For the text-containing cell, return its midpoint in (x, y) coordinate format. 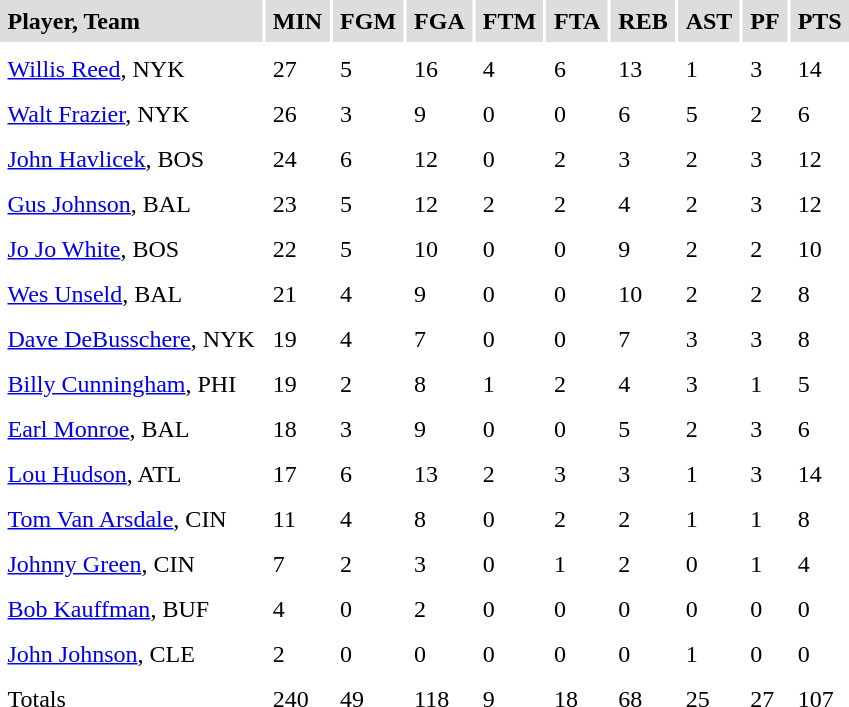
Jo Jo White, BOS (131, 249)
PF (765, 21)
22 (297, 249)
Gus Johnson, BAL (131, 204)
Wes Unseld, BAL (131, 294)
24 (297, 159)
Willis Reed, NYK (131, 69)
REB (643, 21)
Earl Monroe, BAL (131, 429)
Bob Kauffman, BUF (131, 609)
23 (297, 204)
27 (297, 69)
AST (709, 21)
FTA (578, 21)
26 (297, 114)
FGA (440, 21)
John Johnson, CLE (131, 654)
Player, Team (131, 21)
Walt Frazier, NYK (131, 114)
FTM (509, 21)
21 (297, 294)
Dave DeBusschere, NYK (131, 339)
MIN (297, 21)
11 (297, 519)
Tom Van Arsdale, CIN (131, 519)
FGM (368, 21)
Billy Cunningham, PHI (131, 384)
PTS (820, 21)
17 (297, 474)
16 (440, 69)
18 (297, 429)
John Havlicek, BOS (131, 159)
Lou Hudson, ATL (131, 474)
Johnny Green, CIN (131, 564)
